Provide the (X, Y) coordinate of the cell's center where the given text is located.  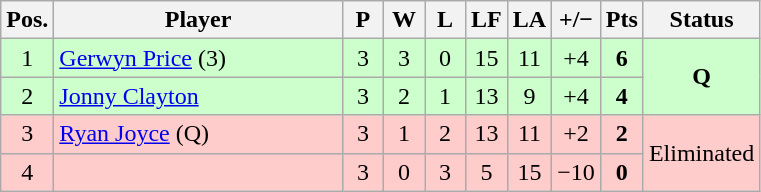
+/− (576, 20)
9 (529, 96)
5 (487, 172)
Pts (622, 20)
Gerwyn Price (3) (198, 58)
P (362, 20)
L (444, 20)
Pos. (28, 20)
+2 (576, 134)
Eliminated (701, 153)
Player (198, 20)
Ryan Joyce (Q) (198, 134)
Q (701, 77)
LA (529, 20)
−10 (576, 172)
Jonny Clayton (198, 96)
LF (487, 20)
W (404, 20)
6 (622, 58)
Status (701, 20)
